Find where the given text appears and provide that cell's center as (X, Y) coordinate. 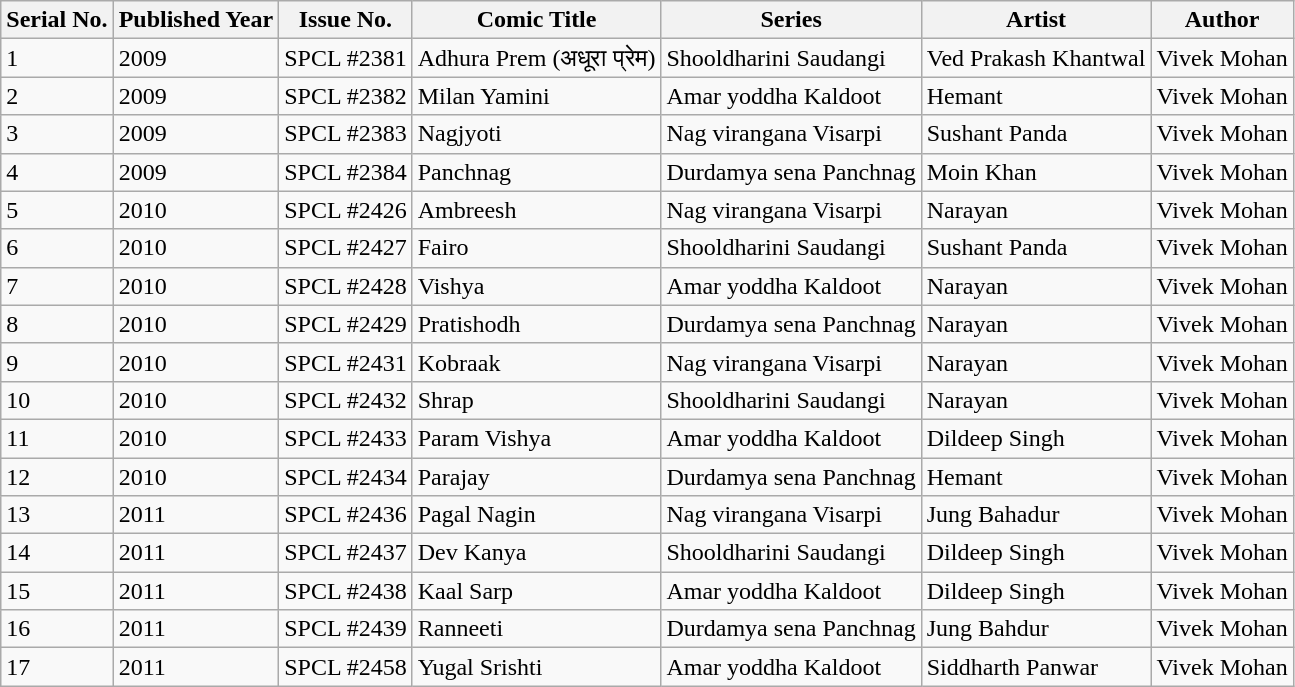
Jung Bahdur (1036, 629)
8 (57, 324)
Serial No. (57, 20)
SPCL #2428 (346, 286)
Dev Kanya (536, 553)
16 (57, 629)
Fairo (536, 248)
SPCL #2382 (346, 96)
Param Vishya (536, 438)
SPCL #2431 (346, 362)
Adhura Prem (अधूरा प्रेम) (536, 58)
Ranneeti (536, 629)
Kobraak (536, 362)
Parajay (536, 477)
13 (57, 515)
6 (57, 248)
Moin Khan (1036, 172)
3 (57, 134)
15 (57, 591)
Ambreesh (536, 210)
SPCL #2429 (346, 324)
SPCL #2437 (346, 553)
Shrap (536, 400)
9 (57, 362)
SPCL #2434 (346, 477)
Series (791, 20)
SPCL #2427 (346, 248)
Comic Title (536, 20)
Pratishodh (536, 324)
SPCL #2426 (346, 210)
SPCL #2383 (346, 134)
Nagjyoti (536, 134)
17 (57, 667)
14 (57, 553)
SPCL #2438 (346, 591)
SPCL #2381 (346, 58)
Artist (1036, 20)
SPCL #2436 (346, 515)
Jung Bahadur (1036, 515)
SPCL #2439 (346, 629)
Milan Yamini (536, 96)
Issue No. (346, 20)
Yugal Srishti (536, 667)
5 (57, 210)
2 (57, 96)
Vishya (536, 286)
Ved Prakash Khantwal (1036, 58)
Pagal Nagin (536, 515)
Panchnag (536, 172)
10 (57, 400)
SPCL #2458 (346, 667)
Siddharth Panwar (1036, 667)
SPCL #2432 (346, 400)
7 (57, 286)
4 (57, 172)
SPCL #2384 (346, 172)
12 (57, 477)
1 (57, 58)
Author (1222, 20)
11 (57, 438)
Published Year (196, 20)
SPCL #2433 (346, 438)
Kaal Sarp (536, 591)
